Detect which cell encompasses the target text, then output its [X, Y] center coordinate. 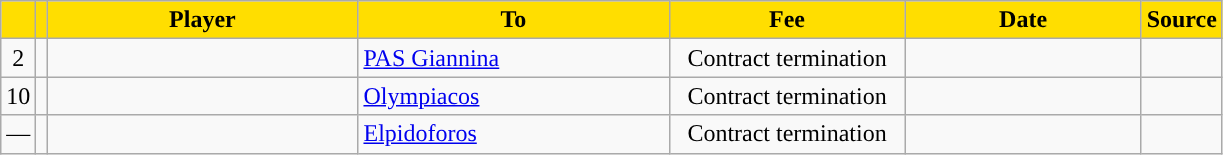
Date [1023, 20]
2 [18, 58]
Source [1182, 20]
To [514, 20]
— [18, 134]
10 [18, 96]
PAS Giannina [514, 58]
Fee [787, 20]
Olympiacos [514, 96]
Elpidoforos [514, 134]
Player [202, 20]
